Identify which cell holds the provided text, then report its [x, y] central coordinate. 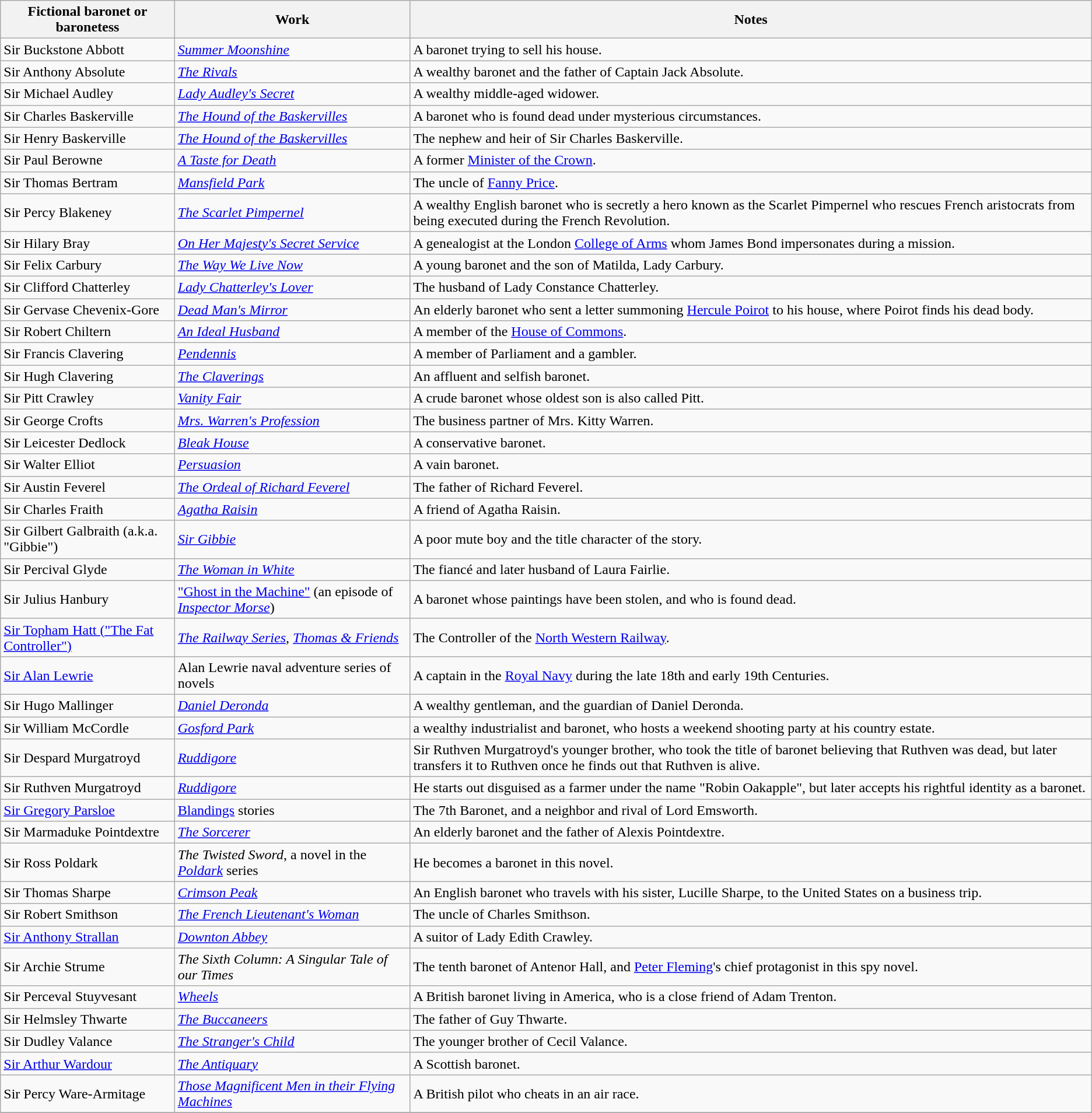
A Scottish baronet. [751, 1063]
Sir Despard Murgatroyd [87, 758]
Sir Percy Ware-Armitage [87, 1093]
Sir Walter Elliot [87, 465]
Sir Clifford Chatterley [87, 287]
Lady Chatterley's Lover [292, 287]
Daniel Deronda [292, 705]
Sir Hugh Clavering [87, 376]
Dead Man's Mirror [292, 310]
A friend of Agatha Raisin. [751, 509]
Wheels [292, 997]
Sir Percival Glyde [87, 569]
An English baronet who travels with his sister, Lucille Sharpe, to the United States on a business trip. [751, 892]
Agatha Raisin [292, 509]
Sir Marmaduke Pointdextre [87, 832]
Sir Gregory Parsloe [87, 810]
Sir Robert Chiltern [87, 332]
A baronet whose paintings have been stolen, and who is found dead. [751, 600]
A wealthy middle-aged widower. [751, 94]
The business partner of Mrs. Kitty Warren. [751, 421]
Sir Archie Strume [87, 967]
Fictional baronet or baronetess [87, 20]
A wealthy baronet and the father of Captain Jack Absolute. [751, 72]
Downton Abbey [292, 937]
The Rivals [292, 72]
The Sixth Column: A Singular Tale of our Times [292, 967]
Work [292, 20]
Sir Alan Lewrie [87, 675]
A crude baronet whose oldest son is also called Pitt. [751, 398]
The Twisted Sword, a novel in the Poldark series [292, 862]
Summer Moonshine [292, 50]
He becomes a baronet in this novel. [751, 862]
The Railway Series, Thomas & Friends [292, 637]
An Ideal Husband [292, 332]
The Way We Live Now [292, 265]
Sir Felix Carbury [87, 265]
Those Magnificent Men in their Flying Machines [292, 1093]
A wealthy gentleman, and the guardian of Daniel Deronda. [751, 705]
Sir George Crofts [87, 421]
The French Lieutenant's Woman [292, 915]
Mansfield Park [292, 183]
Gosford Park [292, 727]
An elderly baronet who sent a letter summoning Hercule Poirot to his house, where Poirot finds his dead body. [751, 310]
A member of Parliament and a gambler. [751, 354]
The uncle of Fanny Price. [751, 183]
Sir Ruthven Murgatroyd [87, 788]
A Taste for Death [292, 160]
Sir William McCordle [87, 727]
Notes [751, 20]
The father of Guy Thwarte. [751, 1019]
A conservative baronet. [751, 443]
A genealogist at the London College of Arms whom James Bond impersonates during a mission. [751, 243]
Sir Gervase Chevenix-Gore [87, 310]
Sir Paul Berowne [87, 160]
"Ghost in the Machine" (an episode of Inspector Morse) [292, 600]
The nephew and heir of Sir Charles Baskerville. [751, 138]
The father of Richard Feverel. [751, 487]
The younger brother of Cecil Valance. [751, 1041]
The husband of Lady Constance Chatterley. [751, 287]
A British pilot who cheats in an air race. [751, 1093]
a wealthy industrialist and baronet, who hosts a weekend shooting party at his country estate. [751, 727]
The Antiquary [292, 1063]
Vanity Fair [292, 398]
An affluent and selfish baronet. [751, 376]
The Buccaneers [292, 1019]
A young baronet and the son of Matilda, Lady Carbury. [751, 265]
A member of the House of Commons. [751, 332]
On Her Majesty's Secret Service [292, 243]
The Woman in White [292, 569]
Sir Gilbert Galbraith (a.k.a. "Gibbie") [87, 539]
A captain in the Royal Navy during the late 18th and early 19th Centuries. [751, 675]
Blandings stories [292, 810]
Pendennis [292, 354]
Sir Perceval Stuyvesant [87, 997]
A baronet trying to sell his house. [751, 50]
Sir Arthur Wardour [87, 1063]
The Stranger's Child [292, 1041]
The Controller of the North Western Railway. [751, 637]
The Ordeal of Richard Feverel [292, 487]
A British baronet living in America, who is a close friend of Adam Trenton. [751, 997]
Sir Leicester Dedlock [87, 443]
The fiancé and later husband of Laura Fairlie. [751, 569]
Sir Topham Hatt ("The Fat Controller") [87, 637]
Sir Anthony Absolute [87, 72]
Sir Percy Blakeney [87, 212]
The Scarlet Pimpernel [292, 212]
The 7th Baronet, and a neighbor and rival of Lord Emsworth. [751, 810]
Sir Pitt Crawley [87, 398]
Sir Dudley Valance [87, 1041]
Sir Francis Clavering [87, 354]
The uncle of Charles Smithson. [751, 915]
The Sorcerer [292, 832]
Sir Ross Poldark [87, 862]
The tenth baronet of Antenor Hall, and Peter Fleming's chief protagonist in this spy novel. [751, 967]
Sir Helmsley Thwarte [87, 1019]
He starts out disguised as a farmer under the name "Robin Oakapple", but later accepts his rightful identity as a baronet. [751, 788]
Crimson Peak [292, 892]
Sir Buckstone Abbott [87, 50]
Sir Austin Feverel [87, 487]
An elderly baronet and the father of Alexis Pointdextre. [751, 832]
Sir Charles Fraith [87, 509]
Sir Hilary Bray [87, 243]
Sir Michael Audley [87, 94]
Sir Charles Baskerville [87, 116]
Alan Lewrie naval adventure series of novels [292, 675]
A vain baronet. [751, 465]
Sir Robert Smithson [87, 915]
Sir Henry Baskerville [87, 138]
A former Minister of the Crown. [751, 160]
Bleak House [292, 443]
Lady Audley's Secret [292, 94]
Sir Thomas Bertram [87, 183]
The Claverings [292, 376]
Persuasion [292, 465]
A baronet who is found dead under mysterious circumstances. [751, 116]
A poor mute boy and the title character of the story. [751, 539]
Mrs. Warren's Profession [292, 421]
Sir Hugo Mallinger [87, 705]
A suitor of Lady Edith Crawley. [751, 937]
Sir Thomas Sharpe [87, 892]
Sir Julius Hanbury [87, 600]
Sir Anthony Strallan [87, 937]
Sir Gibbie [292, 539]
